Identify which cell holds the provided text, then report its (X, Y) central coordinate. 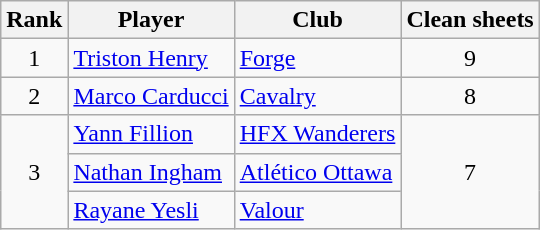
8 (470, 96)
Nathan Ingham (151, 172)
Rayane Yesli (151, 210)
Triston Henry (151, 58)
Marco Carducci (151, 96)
Rank (34, 20)
Atlético Ottawa (318, 172)
Clean sheets (470, 20)
Club (318, 20)
Player (151, 20)
3 (34, 172)
2 (34, 96)
7 (470, 172)
HFX Wanderers (318, 134)
9 (470, 58)
Yann Fillion (151, 134)
Forge (318, 58)
1 (34, 58)
Valour (318, 210)
Cavalry (318, 96)
